Scan for the cell matching the given text and deliver its [X, Y] coordinate at center. 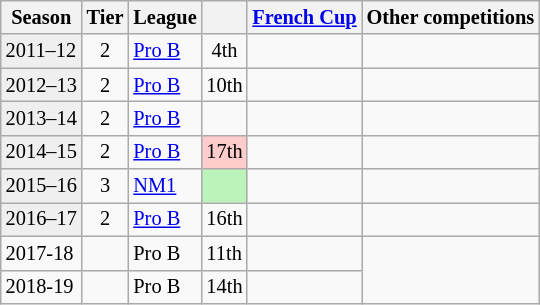
2015–16 [42, 186]
Tier [106, 17]
17th [225, 152]
10th [225, 85]
2017-18 [42, 253]
3 [106, 186]
League [164, 17]
2011–12 [42, 51]
14th [225, 287]
11th [225, 253]
Other competitions [450, 17]
2016–17 [42, 219]
Season [42, 17]
4th [225, 51]
2013–14 [42, 118]
2012–13 [42, 85]
2018-19 [42, 287]
2014–15 [42, 152]
16th [225, 219]
French Cup [304, 17]
NM1 [164, 186]
